Scan for the cell matching the given text and deliver its [X, Y] coordinate at center. 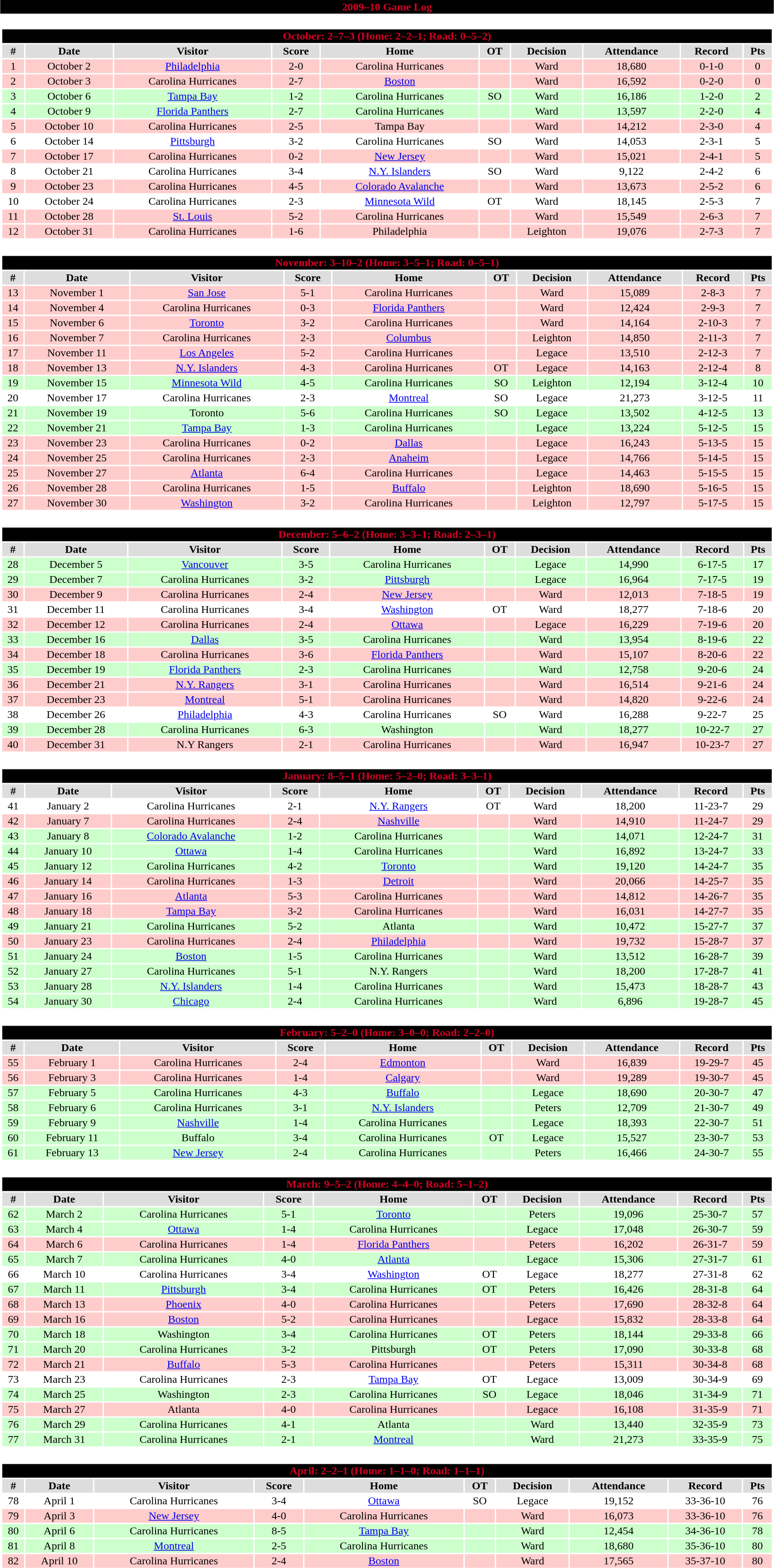
36 [13, 685]
65 [13, 1259]
1-2-0 [712, 96]
December 21 [75, 685]
16,426 [628, 1289]
2-0 [296, 66]
December 16 [75, 639]
7-17-5 [712, 579]
70 [13, 1335]
March 11 [64, 1289]
14-25-7 [711, 881]
2-3-0 [712, 126]
18,393 [632, 1123]
Calgary [403, 1078]
January 21 [68, 926]
November 27 [76, 473]
12,424 [635, 308]
14 [13, 308]
16,073 [618, 1516]
24-30-7 [711, 1153]
November 13 [76, 368]
15,021 [631, 156]
14,812 [630, 896]
January 7 [68, 821]
15-28-7 [711, 941]
March 13 [64, 1305]
34-36-10 [705, 1531]
2-3-1 [712, 142]
2-12-4 [713, 368]
12,797 [635, 503]
30 [13, 595]
48 [13, 911]
32 [13, 625]
17,048 [628, 1229]
December 11 [75, 609]
November 7 [76, 338]
December 28 [75, 729]
March 18 [64, 1335]
March 16 [64, 1319]
5-16-5 [713, 488]
6,896 [630, 1001]
13,009 [628, 1379]
8-5 [279, 1531]
7-18-5 [712, 595]
Chicago [191, 1001]
December 19 [75, 669]
November 28 [76, 488]
16,514 [633, 685]
January 27 [68, 971]
N.Y Rangers [205, 745]
52 [13, 971]
14,164 [635, 323]
February 1 [72, 1062]
8-20-6 [712, 655]
January 18 [68, 911]
2-5-3 [712, 202]
54 [13, 1001]
23-30-7 [711, 1138]
16,592 [631, 81]
72 [13, 1365]
44 [13, 851]
18,145 [631, 202]
December 26 [75, 715]
April 10 [59, 1561]
27-31-8 [710, 1275]
4-1 [288, 1425]
Detroit [398, 881]
67 [13, 1289]
April 8 [59, 1546]
November 4 [76, 308]
63 [13, 1229]
November 21 [76, 428]
April: 2–2–1 (Home: 1–1–0; Road: 1–1–1) [387, 1471]
5-13-5 [713, 443]
2-12-3 [713, 353]
March 20 [64, 1349]
19,096 [628, 1214]
20,066 [630, 881]
14-27-7 [711, 911]
March: 9–5–2 (Home: 4–4–0; Road: 5–1–2) [387, 1184]
18 [13, 368]
October 14 [69, 142]
60 [13, 1138]
14,910 [630, 821]
November 30 [76, 503]
January 28 [68, 986]
16,202 [628, 1244]
5-6 [308, 413]
January 23 [68, 941]
16,947 [633, 745]
January: 8–5–1 (Home: 5–2–0; Road: 3–3–1) [387, 776]
January 12 [68, 866]
November: 3–10–2 (Home: 3–5–1; Road: 0–5–1) [387, 263]
January 16 [68, 896]
28 [13, 565]
33-35-9 [710, 1439]
0-3 [308, 308]
22-30-7 [711, 1123]
15,089 [635, 293]
3 [13, 96]
35-37-10 [705, 1561]
10,472 [630, 926]
Anaheim [409, 458]
4-2 [295, 866]
28-31-8 [710, 1289]
3-12-5 [713, 398]
17-28-7 [711, 971]
November 15 [76, 383]
Edmonton [403, 1062]
January 8 [68, 836]
17,690 [628, 1305]
13,440 [628, 1425]
February 5 [72, 1093]
13,954 [633, 639]
28-33-8 [710, 1319]
19,732 [630, 941]
19-28-7 [711, 1001]
2-9-3 [713, 308]
9-22-7 [712, 715]
1-6 [296, 232]
14-24-7 [711, 866]
January 30 [68, 1001]
March 31 [64, 1439]
March 4 [64, 1229]
Vancouver [205, 565]
14,053 [631, 142]
28-32-8 [710, 1305]
16,964 [633, 579]
March 7 [64, 1259]
14,766 [635, 458]
January 24 [68, 956]
13,224 [635, 428]
19,152 [618, 1501]
December 12 [75, 625]
13,510 [635, 353]
25-30-7 [710, 1214]
27-31-7 [710, 1259]
2-8-3 [713, 293]
5-14-5 [713, 458]
12,454 [618, 1531]
13,512 [630, 956]
Columbus [409, 338]
February: 5–2–0 (Home: 3–0–0; Road: 2–2–0) [387, 1032]
11-24-7 [711, 821]
5-17-5 [713, 503]
2-11-3 [713, 338]
14,163 [635, 368]
February 6 [72, 1108]
14,212 [631, 126]
34 [13, 655]
October 10 [69, 126]
6-17-5 [712, 565]
16,243 [635, 443]
12,194 [635, 383]
March 6 [64, 1244]
3-12-4 [713, 383]
January 10 [68, 851]
23 [13, 443]
30-34-8 [710, 1365]
12-24-7 [711, 836]
Phoenix [184, 1305]
15,107 [633, 655]
March 2 [64, 1214]
7-18-6 [712, 609]
40 [13, 745]
26-31-7 [710, 1244]
18,046 [628, 1395]
9,122 [631, 172]
April 6 [59, 1531]
14-26-7 [711, 896]
16,839 [632, 1062]
50 [13, 941]
December 23 [75, 699]
82 [13, 1561]
10-22-7 [712, 729]
38 [13, 715]
4-12-5 [713, 413]
18-28-7 [711, 986]
31-34-9 [710, 1395]
March 21 [64, 1365]
13,502 [635, 413]
December 9 [75, 595]
15,832 [628, 1319]
December 5 [75, 565]
April 1 [59, 1501]
15,306 [628, 1259]
November 23 [76, 443]
October: 2–7–3 (Home: 2–2–1; Road: 0–5–2) [387, 36]
14,990 [633, 565]
31-35-9 [710, 1409]
19-30-7 [711, 1078]
16,031 [630, 911]
16 [13, 338]
February 3 [72, 1078]
79 [13, 1516]
12,758 [633, 669]
17,565 [618, 1561]
0-2-0 [712, 81]
32-35-9 [710, 1425]
October 2 [69, 66]
19-29-7 [711, 1062]
October 17 [69, 156]
6-4 [308, 473]
16,108 [628, 1409]
2-2-0 [712, 111]
November 11 [76, 353]
December 18 [75, 655]
12,709 [632, 1108]
March 27 [64, 1409]
16,288 [633, 715]
October 31 [69, 232]
October 6 [69, 96]
9-21-6 [712, 685]
5-15-5 [713, 473]
October 3 [69, 81]
1 [13, 66]
March 23 [64, 1379]
6-3 [306, 729]
8-19-6 [712, 639]
March 29 [64, 1425]
2-4-2 [712, 172]
15-27-7 [711, 926]
15,473 [630, 986]
2-6-3 [712, 216]
November 6 [76, 323]
15,527 [632, 1138]
12,013 [633, 595]
14,463 [635, 473]
January 2 [68, 806]
56 [13, 1078]
16,466 [632, 1153]
St. Louis [192, 216]
2-5-2 [712, 186]
14,820 [633, 699]
2009–10 Game Log [387, 7]
19,289 [632, 1078]
November 25 [76, 458]
October 23 [69, 186]
30-33-8 [710, 1349]
19,120 [630, 866]
9 [13, 186]
13,597 [631, 111]
0-1-0 [712, 66]
9-22-6 [712, 699]
March 10 [64, 1275]
21-30-7 [711, 1108]
7-19-6 [712, 625]
February 11 [72, 1138]
2-7-3 [712, 232]
April 3 [59, 1516]
14,850 [635, 338]
74 [13, 1395]
26 [13, 488]
December: 5–6–2 (Home: 3–3–1; Road: 2–3–1) [387, 535]
5-12-5 [713, 428]
58 [13, 1108]
35-36-10 [705, 1546]
December 7 [75, 579]
October 9 [69, 111]
16,892 [630, 851]
March 25 [64, 1395]
January 14 [68, 881]
16,186 [631, 96]
November 1 [76, 293]
42 [13, 821]
13-24-7 [711, 851]
12 [13, 232]
16-28-7 [711, 956]
2-4-1 [712, 156]
11-23-7 [711, 806]
30-34-9 [710, 1379]
13,673 [631, 186]
October 24 [69, 202]
18,144 [628, 1335]
October 28 [69, 216]
October 21 [69, 172]
February 13 [72, 1153]
29-33-8 [710, 1335]
December 31 [75, 745]
77 [13, 1439]
November 19 [76, 413]
9-20-6 [712, 669]
San Jose [207, 293]
20-30-7 [711, 1093]
81 [13, 1546]
3-6 [306, 655]
46 [13, 881]
2-10-3 [713, 323]
November 17 [76, 398]
14,071 [630, 836]
16,229 [633, 625]
15,311 [628, 1365]
26-30-7 [710, 1229]
Los Angeles [207, 353]
15,549 [631, 216]
21 [13, 413]
19,076 [631, 232]
February 9 [72, 1123]
10-23-7 [712, 745]
17,090 [628, 1349]
